Scan for the cell matching the given text and deliver its (x, y) coordinate at center. 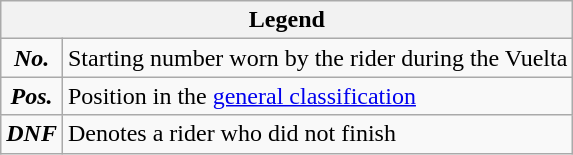
Pos. (32, 96)
DNF (32, 134)
Legend (287, 20)
Position in the general classification (317, 96)
No. (32, 58)
Denotes a rider who did not finish (317, 134)
Starting number worn by the rider during the Vuelta (317, 58)
